Scan for the cell matching the given text and deliver its [x, y] coordinate at center. 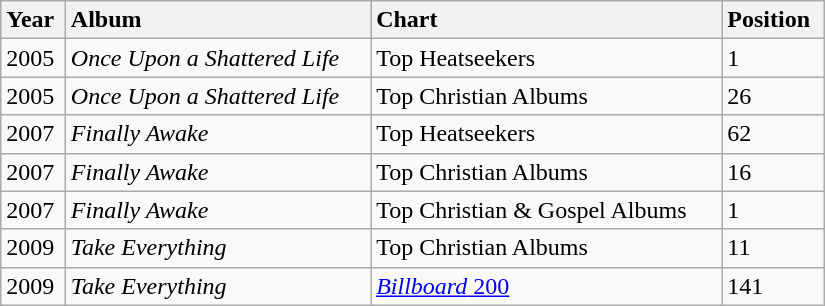
141 [773, 286]
Billboard 200 [546, 286]
Year [34, 20]
11 [773, 248]
Top Christian & Gospel Albums [546, 210]
Chart [546, 20]
16 [773, 172]
Position [773, 20]
26 [773, 96]
62 [773, 134]
Album [218, 20]
